Return the [X, Y] coordinate for the center point of the cell that contains the specified text.  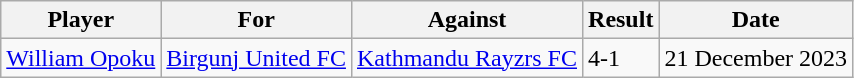
Player [81, 20]
William Opoku [81, 58]
21 December 2023 [756, 58]
4-1 [621, 58]
For [256, 20]
Birgunj United FC [256, 58]
Against [466, 20]
Kathmandu Rayzrs FC [466, 58]
Result [621, 20]
Date [756, 20]
